Find where the given text appears and provide that cell's center as (X, Y) coordinate. 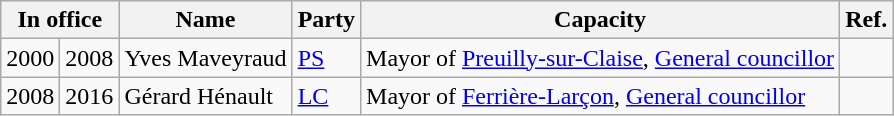
Ref. (866, 20)
PS (326, 58)
Capacity (600, 20)
Mayor of Preuilly-sur-Claise, General councillor (600, 58)
Name (206, 20)
Mayor of Ferrière-Larçon, General councillor (600, 96)
Gérard Hénault (206, 96)
2000 (30, 58)
LC (326, 96)
Party (326, 20)
2016 (90, 96)
In office (60, 20)
Yves Maveyraud (206, 58)
